Extract the (X, Y) coordinate from the center of the cell holding the provided text.  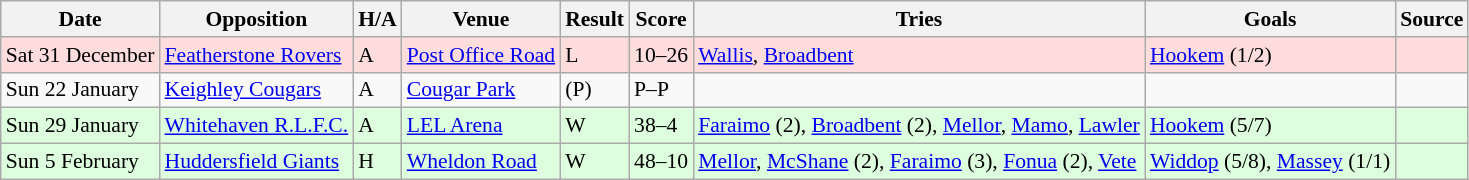
Hookem (1/2) (1270, 55)
Post Office Road (481, 55)
Faraimo (2), Broadbent (2), Mellor, Mamo, Lawler (919, 126)
Result (594, 19)
Date (80, 19)
Sun 29 January (80, 126)
Tries (919, 19)
P–P (661, 90)
Cougar Park (481, 90)
48–10 (661, 162)
Sun 22 January (80, 90)
Goals (1270, 19)
H/A (378, 19)
Sun 5 February (80, 162)
10–26 (661, 55)
Whitehaven R.L.F.C. (257, 126)
Source (1432, 19)
Opposition (257, 19)
Widdop (5/8), Massey (1/1) (1270, 162)
Sat 31 December (80, 55)
Wallis, Broadbent (919, 55)
(P) (594, 90)
H (378, 162)
L (594, 55)
Wheldon Road (481, 162)
Venue (481, 19)
Hookem (5/7) (1270, 126)
Score (661, 19)
38–4 (661, 126)
LEL Arena (481, 126)
Featherstone Rovers (257, 55)
Keighley Cougars (257, 90)
Mellor, McShane (2), Faraimo (3), Fonua (2), Vete (919, 162)
Huddersfield Giants (257, 162)
